Locate the cell with the specified text and output its [x, y] center coordinate. 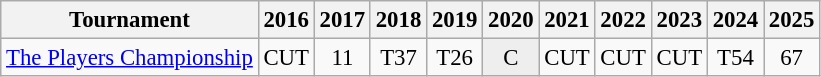
T54 [735, 58]
11 [342, 58]
The Players Championship [130, 58]
2021 [567, 20]
67 [792, 58]
2023 [679, 20]
2019 [455, 20]
2017 [342, 20]
2016 [286, 20]
2020 [511, 20]
T26 [455, 58]
Tournament [130, 20]
2022 [623, 20]
2024 [735, 20]
2025 [792, 20]
2018 [398, 20]
T37 [398, 58]
C [511, 58]
